Output the (x, y) coordinate of the center of the cell containing the given text.  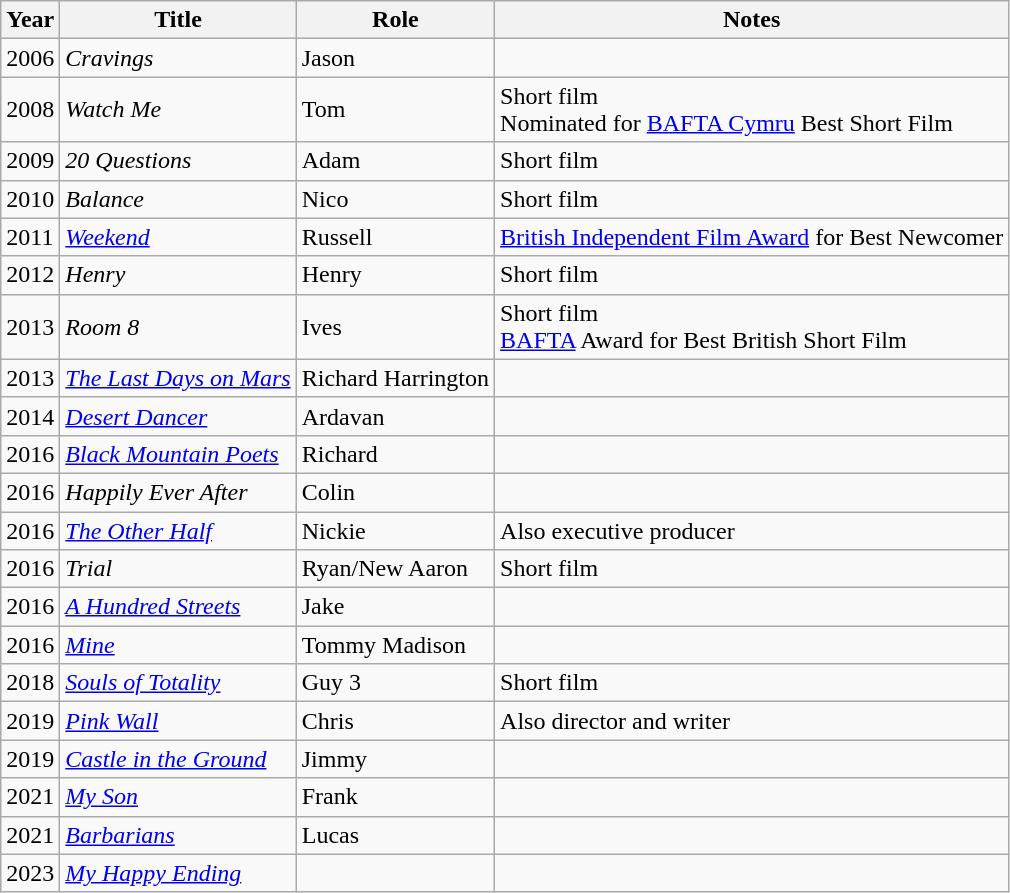
Trial (178, 569)
Barbarians (178, 835)
Souls of Totality (178, 683)
Also director and writer (752, 721)
Title (178, 20)
Frank (395, 797)
2018 (30, 683)
Jason (395, 58)
Tom (395, 110)
Room 8 (178, 326)
2012 (30, 275)
20 Questions (178, 161)
Short filmNominated for BAFTA Cymru Best Short Film (752, 110)
Black Mountain Poets (178, 454)
Richard (395, 454)
Watch Me (178, 110)
The Other Half (178, 531)
Notes (752, 20)
Jake (395, 607)
The Last Days on Mars (178, 378)
Also executive producer (752, 531)
Ardavan (395, 416)
Mine (178, 645)
2008 (30, 110)
2014 (30, 416)
Chris (395, 721)
2006 (30, 58)
A Hundred Streets (178, 607)
Pink Wall (178, 721)
Tommy Madison (395, 645)
Cravings (178, 58)
Jimmy (395, 759)
Colin (395, 492)
Ryan/New Aaron (395, 569)
Weekend (178, 237)
Ives (395, 326)
Desert Dancer (178, 416)
Russell (395, 237)
Castle in the Ground (178, 759)
My Happy Ending (178, 873)
Richard Harrington (395, 378)
My Son (178, 797)
Role (395, 20)
2011 (30, 237)
Balance (178, 199)
2010 (30, 199)
Happily Ever After (178, 492)
British Independent Film Award for Best Newcomer (752, 237)
Lucas (395, 835)
Adam (395, 161)
Guy 3 (395, 683)
Nico (395, 199)
2023 (30, 873)
Year (30, 20)
Nickie (395, 531)
2009 (30, 161)
Short filmBAFTA Award for Best British Short Film (752, 326)
